Locate the cell with the specified text and output its [x, y] center coordinate. 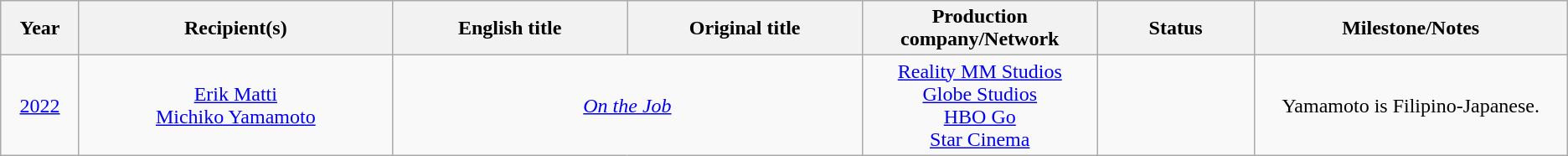
English title [509, 29]
2022 [40, 106]
Yamamoto is Filipino-Japanese. [1411, 106]
Erik MattiMichiko Yamamoto [235, 106]
Status [1176, 29]
Year [40, 29]
Milestone/Notes [1411, 29]
Original title [745, 29]
Recipient(s) [235, 29]
Production company/Network [980, 29]
On the Job [627, 106]
Reality MM StudiosGlobe StudiosHBO GoStar Cinema [980, 106]
